Return the [X, Y] coordinate for the center point of the cell that contains the specified text.  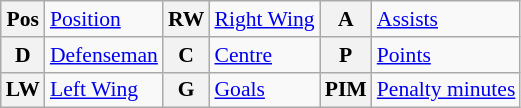
Position [104, 19]
Points [446, 55]
Penalty minutes [446, 90]
C [186, 55]
G [186, 90]
P [346, 55]
PIM [346, 90]
Goals [264, 90]
Defenseman [104, 55]
Left Wing [104, 90]
A [346, 19]
RW [186, 19]
Centre [264, 55]
Right Wing [264, 19]
Assists [446, 19]
D [23, 55]
Pos [23, 19]
LW [23, 90]
